Provide the [X, Y] coordinate of the cell's center where the given text is located.  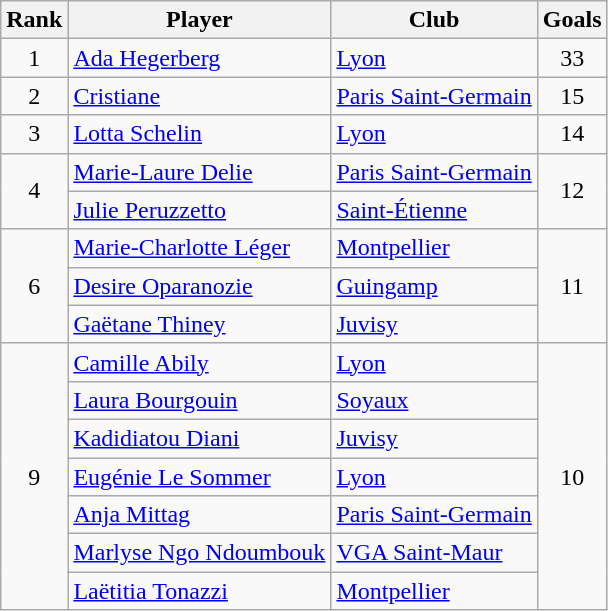
Goals [572, 20]
Club [434, 20]
9 [34, 476]
Rank [34, 20]
Saint-Étienne [434, 210]
2 [34, 96]
Eugénie Le Sommer [200, 477]
Guingamp [434, 286]
Lotta Schelin [200, 134]
6 [34, 286]
Camille Abily [200, 362]
33 [572, 58]
Marie-Charlotte Léger [200, 248]
Anja Mittag [200, 515]
Cristiane [200, 96]
Gaëtane Thiney [200, 324]
Laëtitia Tonazzi [200, 591]
Ada Hegerberg [200, 58]
4 [34, 191]
Marlyse Ngo Ndoumbouk [200, 553]
12 [572, 191]
Kadidiatou Diani [200, 438]
11 [572, 286]
Player [200, 20]
1 [34, 58]
15 [572, 96]
14 [572, 134]
Julie Peruzzetto [200, 210]
VGA Saint-Maur [434, 553]
Soyaux [434, 400]
Laura Bourgouin [200, 400]
10 [572, 476]
Marie-Laure Delie [200, 172]
3 [34, 134]
Desire Oparanozie [200, 286]
